Capture the cell that displays the provided text and extract its [X, Y] central coordinate. 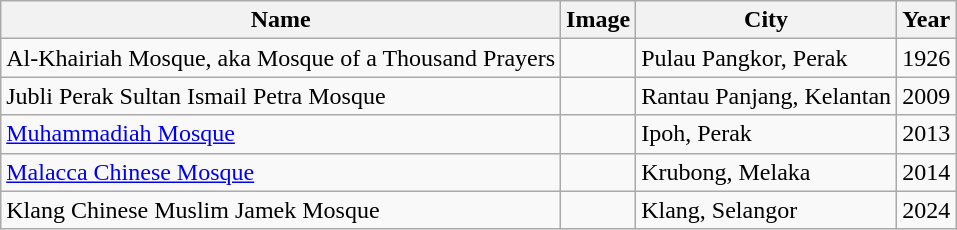
2009 [926, 96]
2024 [926, 210]
Image [598, 20]
Pulau Pangkor, Perak [766, 58]
2014 [926, 172]
Klang Chinese Muslim Jamek Mosque [281, 210]
Krubong, Melaka [766, 172]
1926 [926, 58]
Ipoh, Perak [766, 134]
Al-Khairiah Mosque, aka Mosque of a Thousand Prayers [281, 58]
Klang, Selangor [766, 210]
2013 [926, 134]
Malacca Chinese Mosque [281, 172]
Year [926, 20]
Name [281, 20]
Rantau Panjang, Kelantan [766, 96]
City [766, 20]
Jubli Perak Sultan Ismail Petra Mosque [281, 96]
Muhammadiah Mosque [281, 134]
